Return [x, y] of the center of cell containing provided text 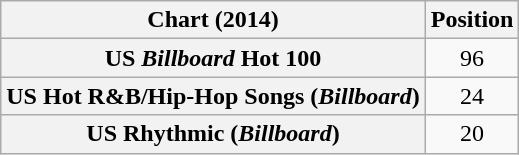
US Rhythmic (Billboard) [213, 134]
20 [472, 134]
96 [472, 58]
Chart (2014) [213, 20]
US Hot R&B/Hip-Hop Songs (Billboard) [213, 96]
24 [472, 96]
Position [472, 20]
US Billboard Hot 100 [213, 58]
